Scan for the cell matching the given text and deliver its (X, Y) coordinate at center. 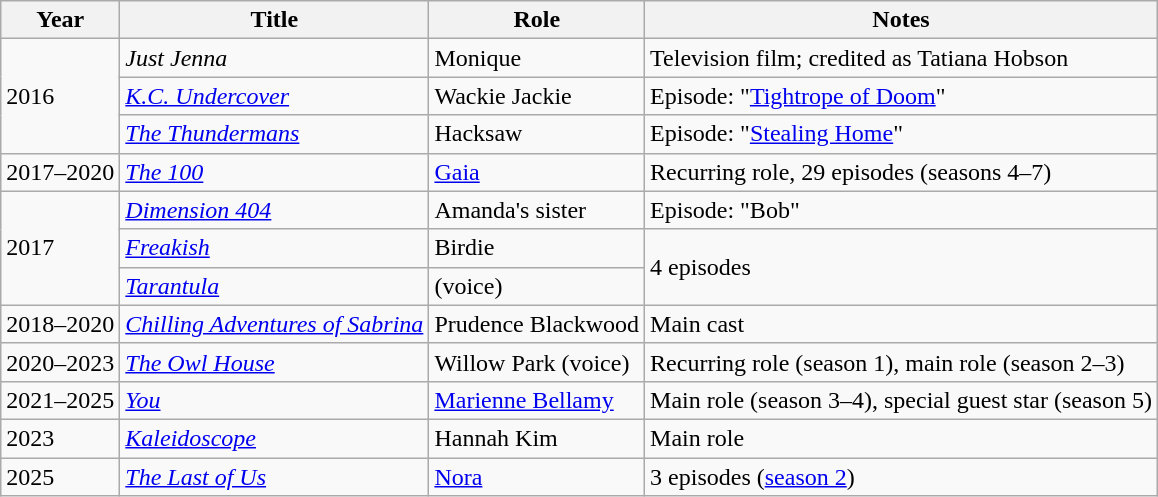
Gaia (537, 172)
The Owl House (274, 362)
2020–2023 (60, 362)
2017–2020 (60, 172)
2017 (60, 248)
2016 (60, 96)
Prudence Blackwood (537, 324)
Birdie (537, 248)
2023 (60, 438)
Monique (537, 58)
Episode: "Stealing Home" (902, 134)
2025 (60, 477)
4 episodes (902, 267)
K.C. Undercover (274, 96)
Kaleidoscope (274, 438)
2018–2020 (60, 324)
Year (60, 20)
Hacksaw (537, 134)
Just Jenna (274, 58)
3 episodes (season 2) (902, 477)
Hannah Kim (537, 438)
Notes (902, 20)
Willow Park (voice) (537, 362)
Dimension 404 (274, 210)
Wackie Jackie (537, 96)
Recurring role (season 1), main role (season 2–3) (902, 362)
Episode: "Tightrope of Doom" (902, 96)
Chilling Adventures of Sabrina (274, 324)
Main role (season 3–4), special guest star (season 5) (902, 400)
Tarantula (274, 286)
Television film; credited as Tatiana Hobson (902, 58)
(voice) (537, 286)
Marienne Bellamy (537, 400)
Recurring role, 29 episodes (seasons 4–7) (902, 172)
You (274, 400)
The Last of Us (274, 477)
Episode: "Bob" (902, 210)
Freakish (274, 248)
Main role (902, 438)
Nora (537, 477)
Title (274, 20)
The Thundermans (274, 134)
The 100 (274, 172)
Role (537, 20)
2021–2025 (60, 400)
Amanda's sister (537, 210)
Main cast (902, 324)
